Output the [x, y] coordinate of the center of the cell containing the given text.  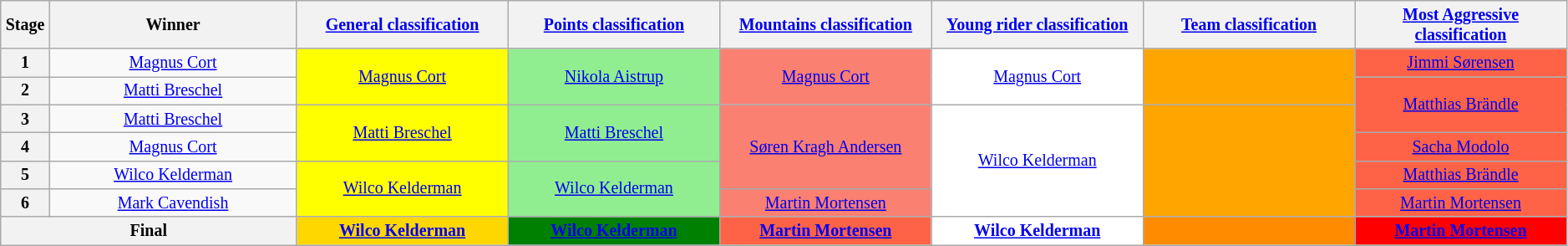
2 [25, 90]
Jimmi Sørensen [1460, 64]
3 [25, 119]
Nikola Aistrup [613, 77]
1 [25, 64]
Sacha Modolo [1460, 147]
Team classification [1248, 25]
Final [149, 231]
5 [25, 174]
Young rider classification [1038, 25]
Stage [25, 25]
6 [25, 202]
Mountains classification [825, 25]
Winner [173, 25]
Most Aggressive classification [1460, 25]
Points classification [613, 25]
Søren Kragh Andersen [825, 146]
4 [25, 147]
Mark Cavendish [173, 202]
General classification [403, 25]
